Find where the given text appears and provide that cell's center as [X, Y] coordinate. 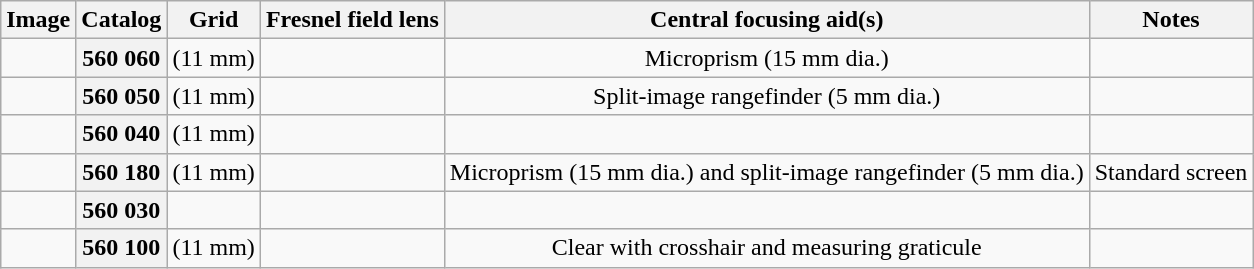
Microprism (15 mm dia.) and split-image rangefinder (5 mm dia.) [766, 172]
560 030 [122, 210]
560 060 [122, 58]
Notes [1171, 20]
Microprism (15 mm dia.) [766, 58]
Standard screen [1171, 172]
560 040 [122, 134]
Split-image rangefinder (5 mm dia.) [766, 96]
Grid [214, 20]
560 180 [122, 172]
Catalog [122, 20]
Central focusing aid(s) [766, 20]
Image [38, 20]
560 050 [122, 96]
Fresnel field lens [352, 20]
560 100 [122, 248]
Clear with crosshair and measuring graticule [766, 248]
